Determine the [x, y] coordinate at the center of the cell enclosing the given text.  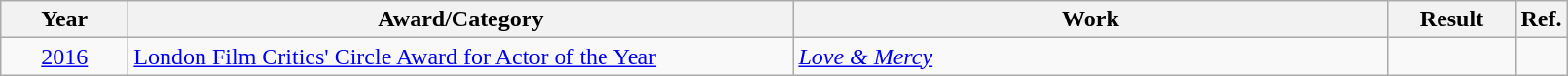
Result [1452, 19]
Work [1090, 19]
Year [64, 19]
London Film Critics' Circle Award for Actor of the Year [461, 57]
Ref. [1542, 19]
Award/Category [461, 19]
Love & Mercy [1090, 57]
2016 [64, 57]
